Return (X, Y) of the center of cell containing provided text 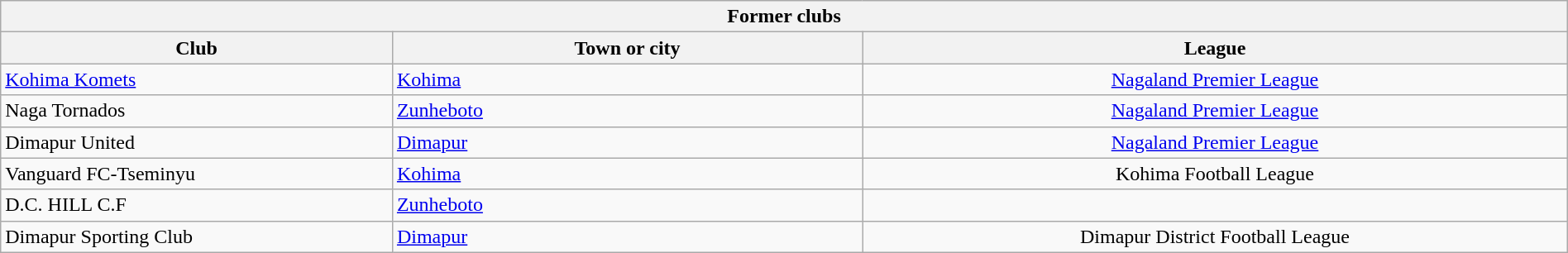
Dimapur Sporting Club (197, 236)
Dimapur United (197, 142)
Kohima Komets (197, 79)
Naga Tornados (197, 111)
Dimapur District Football League (1216, 236)
Vanguard FC-Tseminyu (197, 174)
Kohima Football League (1216, 174)
Former clubs (784, 17)
Town or city (627, 48)
D.C. HILL C.F (197, 205)
League (1216, 48)
Club (197, 48)
